Provide the [x, y] coordinate of the cell's center where the given text is located.  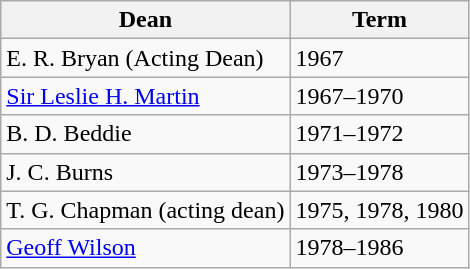
1975, 1978, 1980 [380, 210]
T. G. Chapman (acting dean) [146, 210]
1967–1970 [380, 96]
J. C. Burns [146, 172]
Dean [146, 20]
B. D. Beddie [146, 134]
Term [380, 20]
1967 [380, 58]
1973–1978 [380, 172]
1978–1986 [380, 248]
E. R. Bryan (Acting Dean) [146, 58]
Geoff Wilson [146, 248]
1971–1972 [380, 134]
Sir Leslie H. Martin [146, 96]
